Pinpoint the cell where the given text exists, returning its (x, y) midpoint coordinate. 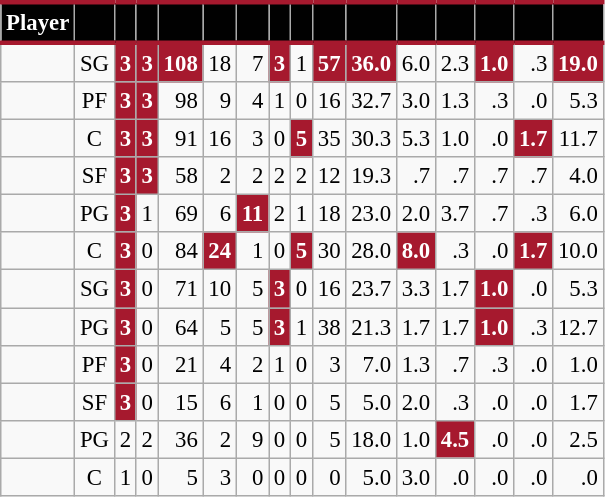
28.0 (371, 251)
84 (180, 251)
57 (330, 62)
98 (180, 101)
15 (180, 402)
10.0 (578, 251)
32.7 (371, 101)
11 (252, 214)
36.0 (371, 62)
23.7 (371, 289)
3.3 (416, 289)
91 (180, 139)
38 (330, 327)
18.0 (371, 439)
19.0 (578, 62)
21.3 (371, 327)
108 (180, 62)
21 (180, 364)
69 (180, 214)
Player (38, 22)
30.3 (371, 139)
71 (180, 289)
36 (180, 439)
12 (330, 176)
4.5 (454, 439)
2.3 (454, 62)
10 (220, 289)
30 (330, 251)
11.7 (578, 139)
2.5 (578, 439)
19.3 (371, 176)
35 (330, 139)
4.0 (578, 176)
7.0 (371, 364)
12.7 (578, 327)
7 (252, 62)
3.7 (454, 214)
8.0 (416, 251)
58 (180, 176)
23.0 (371, 214)
64 (180, 327)
24 (220, 251)
